For the text-containing cell, return its midpoint in (X, Y) coordinate format. 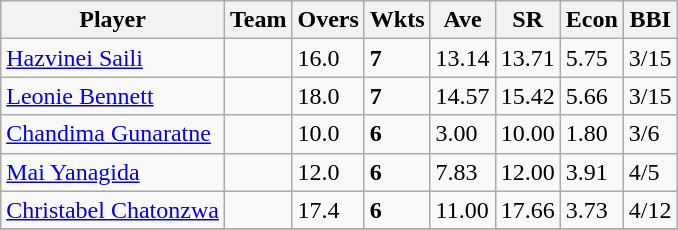
4/12 (650, 210)
BBI (650, 20)
Chandima Gunaratne (113, 134)
Player (113, 20)
Econ (592, 20)
17.4 (328, 210)
3/6 (650, 134)
12.0 (328, 172)
Leonie Bennett (113, 96)
Christabel Chatonzwa (113, 210)
15.42 (528, 96)
Ave (462, 20)
3.91 (592, 172)
13.71 (528, 58)
13.14 (462, 58)
10.0 (328, 134)
5.75 (592, 58)
1.80 (592, 134)
Overs (328, 20)
Team (258, 20)
10.00 (528, 134)
3.00 (462, 134)
11.00 (462, 210)
3.73 (592, 210)
18.0 (328, 96)
Mai Yanagida (113, 172)
Wkts (397, 20)
5.66 (592, 96)
17.66 (528, 210)
Hazvinei Saili (113, 58)
4/5 (650, 172)
12.00 (528, 172)
16.0 (328, 58)
14.57 (462, 96)
7.83 (462, 172)
SR (528, 20)
